Detect which cell encompasses the target text, then output its (x, y) center coordinate. 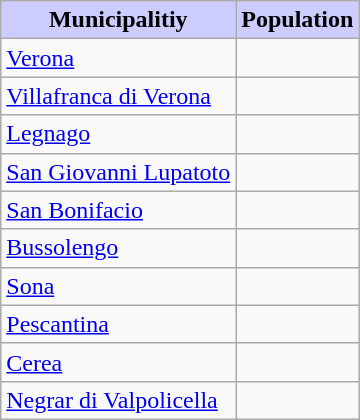
Municipalitiy (118, 20)
Negrar di Valpolicella (118, 400)
Sona (118, 286)
Pescantina (118, 324)
Verona (118, 58)
Legnago (118, 134)
Villafranca di Verona (118, 96)
San Bonifacio (118, 210)
Bussolengo (118, 248)
San Giovanni Lupatoto (118, 172)
Population (298, 20)
Cerea (118, 362)
